Search for the cell housing the specified text and yield its [X, Y] center coordinate. 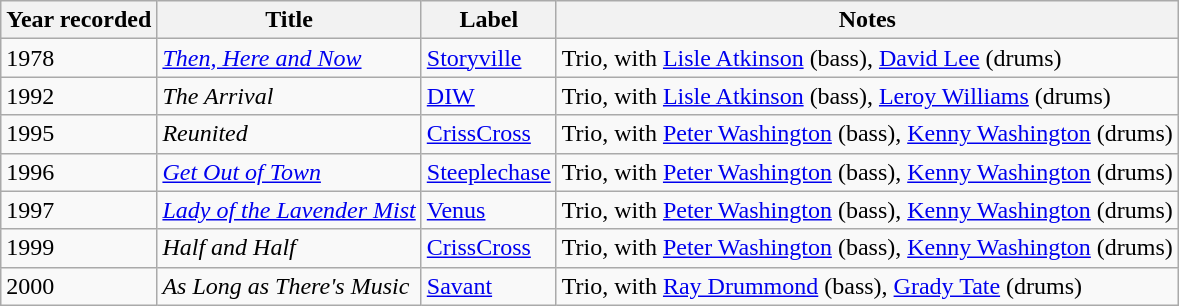
1995 [79, 134]
Steeplechase [488, 172]
DIW [488, 96]
1992 [79, 96]
Notes [867, 20]
1999 [79, 248]
2000 [79, 286]
Venus [488, 210]
Storyville [488, 58]
Trio, with Lisle Atkinson (bass), Leroy Williams (drums) [867, 96]
1997 [79, 210]
1996 [79, 172]
Then, Here and Now [289, 58]
Title [289, 20]
Half and Half [289, 248]
Trio, with Ray Drummond (bass), Grady Tate (drums) [867, 286]
The Arrival [289, 96]
Savant [488, 286]
Label [488, 20]
As Long as There's Music [289, 286]
1978 [79, 58]
Year recorded [79, 20]
Trio, with Lisle Atkinson (bass), David Lee (drums) [867, 58]
Lady of the Lavender Mist [289, 210]
Get Out of Town [289, 172]
Reunited [289, 134]
